Search for the cell housing the specified text and yield its (x, y) center coordinate. 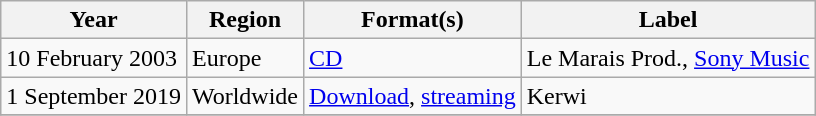
1 September 2019 (94, 96)
Label (668, 20)
Format(s) (413, 20)
10 February 2003 (94, 58)
Le Marais Prod., Sony Music (668, 58)
Download, streaming (413, 96)
Europe (244, 58)
Worldwide (244, 96)
Kerwi (668, 96)
CD (413, 58)
Year (94, 20)
Region (244, 20)
